Return [x, y] of the center of cell containing provided text 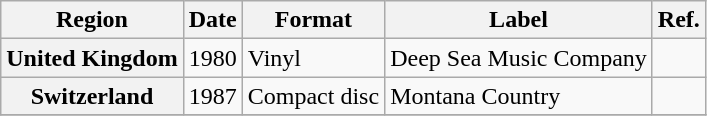
Date [212, 20]
Format [313, 20]
Compact disc [313, 96]
Ref. [678, 20]
Montana Country [519, 96]
Vinyl [313, 58]
Deep Sea Music Company [519, 58]
1987 [212, 96]
1980 [212, 58]
Switzerland [92, 96]
Label [519, 20]
United Kingdom [92, 58]
Region [92, 20]
